Identify which cell holds the provided text, then report its (x, y) central coordinate. 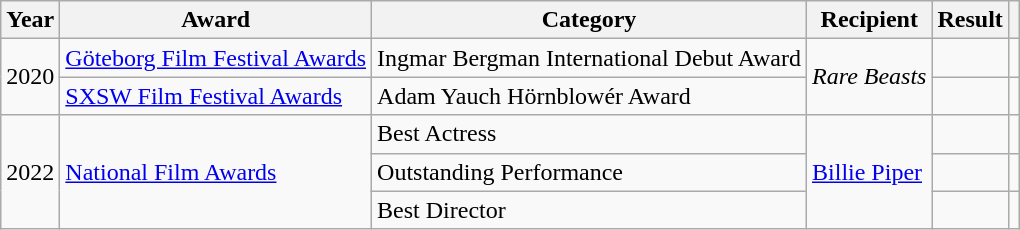
Best Director (590, 210)
Rare Beasts (870, 77)
SXSW Film Festival Awards (216, 96)
Göteborg Film Festival Awards (216, 58)
Outstanding Performance (590, 172)
Award (216, 20)
2022 (30, 172)
Category (590, 20)
Ingmar Bergman International Debut Award (590, 58)
National Film Awards (216, 172)
Billie Piper (870, 172)
Adam Yauch Hörnblowér Award (590, 96)
Recipient (870, 20)
Best Actress (590, 134)
Year (30, 20)
Result (970, 20)
2020 (30, 77)
